Determine the (x, y) coordinate at the center of the cell enclosing the given text.  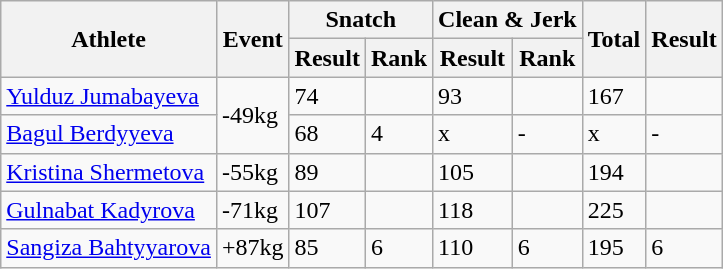
194 (614, 172)
118 (473, 210)
-49kg (252, 115)
4 (398, 134)
Athlete (109, 39)
Snatch (361, 20)
85 (327, 248)
Event (252, 39)
110 (473, 248)
Bagul Berdyyeva (109, 134)
89 (327, 172)
-55kg (252, 172)
Yulduz Jumabayeva (109, 96)
Total (614, 39)
68 (327, 134)
225 (614, 210)
Sangiza Bahtyyarova (109, 248)
-71kg (252, 210)
107 (327, 210)
93 (473, 96)
+87kg (252, 248)
74 (327, 96)
Kristina Shermetova (109, 172)
105 (473, 172)
Clean & Jerk (508, 20)
195 (614, 248)
Gulnabat Kadyrova (109, 210)
167 (614, 96)
